Pinpoint the cell where the given text exists, returning its (X, Y) midpoint coordinate. 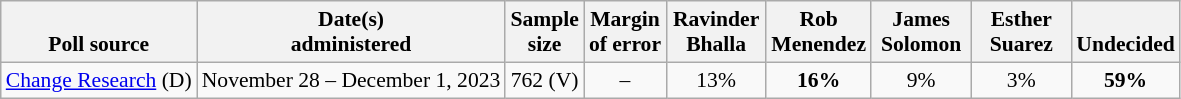
Change Research (D) (99, 80)
Marginof error (625, 32)
RobMenendez (818, 32)
Samplesize (544, 32)
Date(s)administered (352, 32)
59% (1125, 80)
13% (716, 80)
Poll source (99, 32)
EstherSuarez (1021, 32)
November 28 – December 1, 2023 (352, 80)
JamesSolomon (921, 32)
16% (818, 80)
Undecided (1125, 32)
RavinderBhalla (716, 32)
9% (921, 80)
762 (V) (544, 80)
– (625, 80)
3% (1021, 80)
